Extract the (x, y) coordinate from the center of the cell holding the provided text.  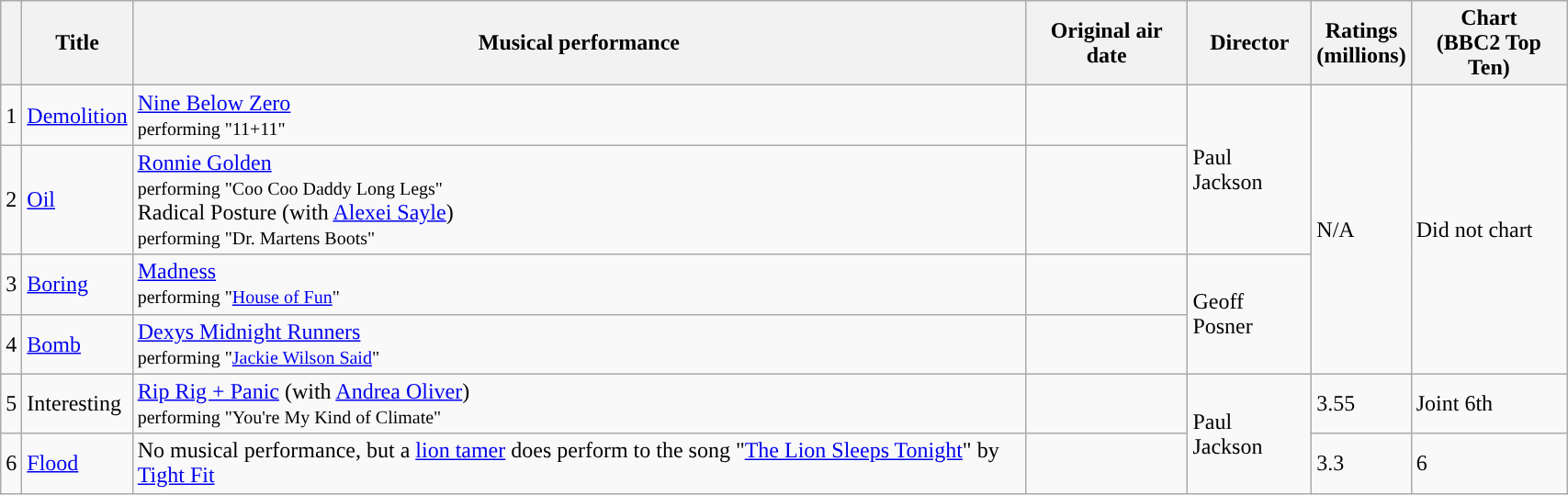
Interesting (77, 404)
3.55 (1361, 404)
Musical performance (579, 43)
Chart(BBC2 Top Ten) (1488, 43)
1 (11, 116)
Nine Below Zeroperforming "11+11" (579, 116)
3 (11, 285)
Dexys Midnight Runnersperforming "Jackie Wilson Said" (579, 343)
Joint 6th (1488, 404)
No musical performance, but a lion tamer does perform to the song "The Lion Sleeps Tonight" by Tight Fit (579, 463)
3.3 (1361, 463)
Oil (77, 200)
4 (11, 343)
Title (77, 43)
Flood (77, 463)
Boring (77, 285)
Ratings(millions) (1361, 43)
Original air date (1107, 43)
Madnessperforming "House of Fun" (579, 285)
5 (11, 404)
2 (11, 200)
Ronnie Goldenperforming "Coo Coo Daddy Long Legs"Radical Posture (with Alexei Sayle)performing "Dr. Martens Boots" (579, 200)
Demolition (77, 116)
Director (1249, 43)
N/A (1361, 230)
Did not chart (1488, 230)
Geoff Posner (1249, 314)
Bomb (77, 343)
Rip Rig + Panic (with Andrea Oliver)performing "You're My Kind of Climate" (579, 404)
